For the text-containing cell, return its midpoint in [x, y] coordinate format. 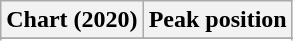
Peak position [218, 20]
Chart (2020) [72, 20]
